From the cell containing the given text, extract its center point as (x, y) coordinate. 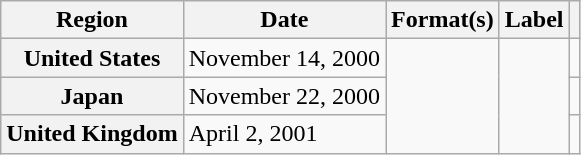
United States (92, 58)
November 22, 2000 (284, 96)
Date (284, 20)
Japan (92, 96)
November 14, 2000 (284, 58)
United Kingdom (92, 134)
April 2, 2001 (284, 134)
Label (534, 20)
Format(s) (443, 20)
Region (92, 20)
